Locate the cell with the specified text and output its (x, y) center coordinate. 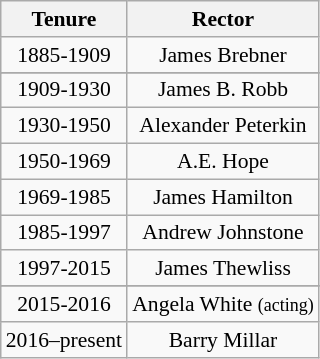
2016–present (64, 340)
James Hamilton (223, 197)
A.E. Hope (223, 162)
1909-1930 (64, 90)
1930-1950 (64, 126)
Andrew Johnstone (223, 233)
James Brebner (223, 55)
Rector (223, 19)
1885-1909 (64, 55)
1950-1969 (64, 162)
Tenure (64, 19)
Angela White (acting) (223, 304)
2015-2016 (64, 304)
James Thewliss (223, 269)
Alexander Peterkin (223, 126)
1985-1997 (64, 233)
1969-1985 (64, 197)
1997-2015 (64, 269)
James B. Robb (223, 90)
Barry Millar (223, 340)
